Pinpoint the cell where the given text exists, returning its [x, y] midpoint coordinate. 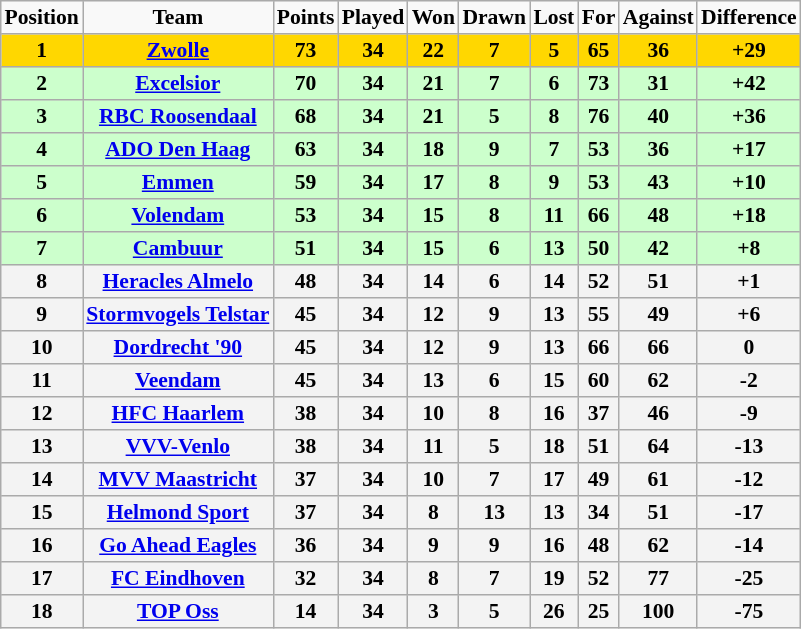
Points [306, 18]
-25 [748, 578]
40 [658, 116]
-17 [748, 512]
Against [658, 18]
-75 [748, 612]
Dordrecht '90 [178, 348]
Played [373, 18]
31 [658, 84]
4 [42, 150]
61 [658, 480]
+8 [748, 248]
For [598, 18]
60 [598, 380]
+29 [748, 50]
+17 [748, 150]
Lost [554, 18]
42 [658, 248]
50 [598, 248]
+1 [748, 282]
Won [434, 18]
25 [598, 612]
TOP Oss [178, 612]
+42 [748, 84]
+10 [748, 182]
64 [658, 446]
Cambuur [178, 248]
55 [598, 314]
Excelsior [178, 84]
Volendam [178, 216]
2 [42, 84]
59 [306, 182]
-9 [748, 414]
-14 [748, 546]
100 [658, 612]
22 [434, 50]
Stormvogels Telstar [178, 314]
77 [658, 578]
76 [598, 116]
Veendam [178, 380]
Zwolle [178, 50]
-12 [748, 480]
19 [554, 578]
Drawn [494, 18]
Difference [748, 18]
43 [658, 182]
-13 [748, 446]
26 [554, 612]
Heracles Almelo [178, 282]
MVV Maastricht [178, 480]
VVV-Venlo [178, 446]
65 [598, 50]
Helmond Sport [178, 512]
Team [178, 18]
+36 [748, 116]
HFC Haarlem [178, 414]
46 [658, 414]
Go Ahead Eagles [178, 546]
-2 [748, 380]
+6 [748, 314]
ADO Den Haag [178, 150]
32 [306, 578]
68 [306, 116]
+18 [748, 216]
70 [306, 84]
Position [42, 18]
0 [748, 348]
FC Eindhoven [178, 578]
63 [306, 150]
RBC Roosendaal [178, 116]
Emmen [178, 182]
1 [42, 50]
